Return the (x, y) coordinate for the center point of the cell that contains the specified text.  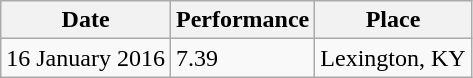
7.39 (242, 58)
Lexington, KY (393, 58)
Place (393, 20)
16 January 2016 (86, 58)
Performance (242, 20)
Date (86, 20)
